Determine the [X, Y] coordinate at the center of the cell enclosing the given text.  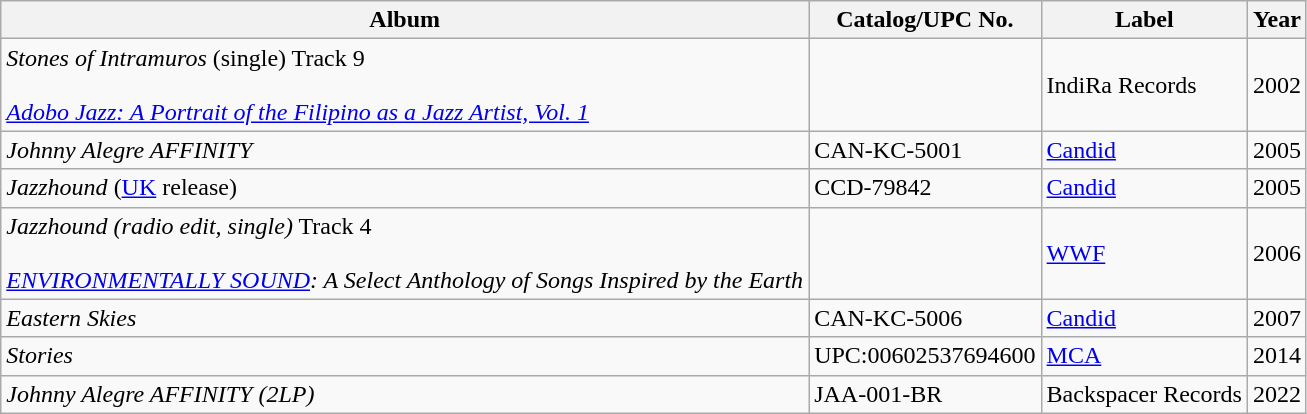
MCA [1144, 356]
2022 [1276, 394]
CCD-79842 [925, 188]
2014 [1276, 356]
IndiRa Records [1144, 85]
Johnny Alegre AFFINITY (2LP) [405, 394]
CAN-KC-5006 [925, 318]
Stories [405, 356]
2006 [1276, 253]
WWF [1144, 253]
2002 [1276, 85]
Catalog/UPC No. [925, 20]
2007 [1276, 318]
Eastern Skies [405, 318]
CAN-KC-5001 [925, 150]
Year [1276, 20]
UPC:00602537694600 [925, 356]
Stones of Intramuros (single) Track 9Adobo Jazz: A Portrait of the Filipino as a Jazz Artist, Vol. 1 [405, 85]
Label [1144, 20]
Johnny Alegre AFFINITY [405, 150]
Jazzhound (UK release) [405, 188]
Jazzhound (radio edit, single) Track 4ENVIRONMENTALLY SOUND: A Select Anthology of Songs Inspired by the Earth [405, 253]
Backspacer Records [1144, 394]
JAA-001-BR [925, 394]
Album [405, 20]
